Find where the given text appears and provide that cell's center as [X, Y] coordinate. 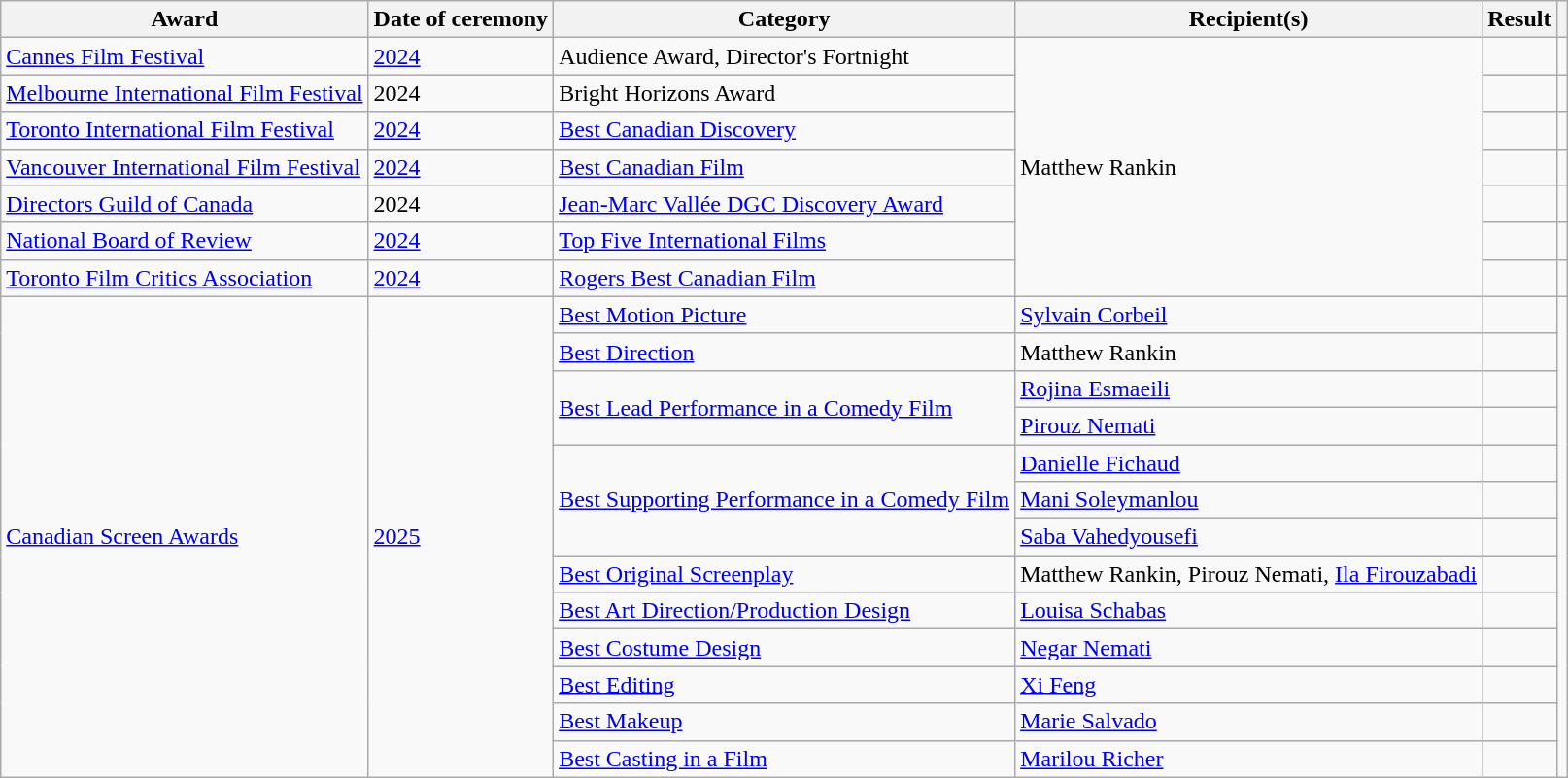
Best Casting in a Film [785, 759]
Vancouver International Film Festival [185, 167]
Best Canadian Discovery [785, 130]
Award [185, 19]
Best Original Screenplay [785, 574]
Jean-Marc Vallée DGC Discovery Award [785, 204]
Louisa Schabas [1249, 611]
Date of ceremony [460, 19]
Best Art Direction/Production Design [785, 611]
Mani Soleymanlou [1249, 500]
Best Costume Design [785, 648]
2025 [460, 536]
National Board of Review [185, 241]
Audience Award, Director's Fortnight [785, 56]
Xi Feng [1249, 685]
Directors Guild of Canada [185, 204]
Result [1519, 19]
Pirouz Nemati [1249, 425]
Toronto Film Critics Association [185, 278]
Rogers Best Canadian Film [785, 278]
Rojina Esmaeili [1249, 389]
Canadian Screen Awards [185, 536]
Danielle Fichaud [1249, 463]
Best Motion Picture [785, 315]
Saba Vahedyousefi [1249, 537]
Matthew Rankin, Pirouz Nemati, Ila Firouzabadi [1249, 574]
Marilou Richer [1249, 759]
Best Canadian Film [785, 167]
Melbourne International Film Festival [185, 93]
Cannes Film Festival [185, 56]
Best Direction [785, 352]
Top Five International Films [785, 241]
Category [785, 19]
Bright Horizons Award [785, 93]
Marie Salvado [1249, 722]
Best Supporting Performance in a Comedy Film [785, 500]
Best Makeup [785, 722]
Best Editing [785, 685]
Toronto International Film Festival [185, 130]
Negar Nemati [1249, 648]
Best Lead Performance in a Comedy Film [785, 407]
Sylvain Corbeil [1249, 315]
Recipient(s) [1249, 19]
